Capture the cell that displays the provided text and extract its (X, Y) central coordinate. 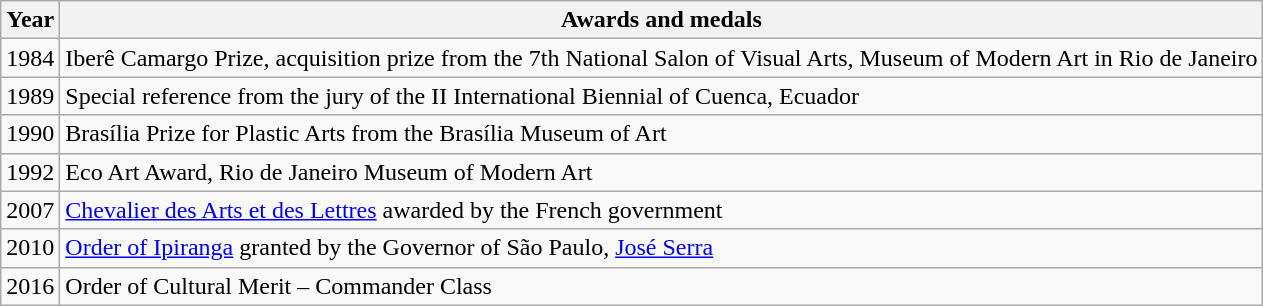
Chevalier des Arts et des Lettres awarded by the French government (662, 210)
2010 (30, 248)
1992 (30, 172)
1989 (30, 96)
1984 (30, 58)
Order of Cultural Merit – Commander Class (662, 286)
Special reference from the jury of the II International Biennial of Cuenca, Ecuador (662, 96)
Awards and medals (662, 20)
1990 (30, 134)
2016 (30, 286)
Iberê Camargo Prize, acquisition prize from the 7th National Salon of Visual Arts, Museum of Modern Art in Rio de Janeiro (662, 58)
Brasília Prize for Plastic Arts from the Brasília Museum of Art (662, 134)
Year (30, 20)
2007 (30, 210)
Order of Ipiranga granted by the Governor of São Paulo, José Serra (662, 248)
Eco Art Award, Rio de Janeiro Museum of Modern Art (662, 172)
